Capture the cell that displays the provided text and extract its [x, y] central coordinate. 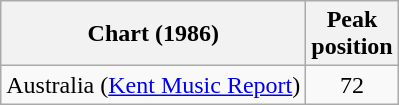
Chart (1986) [154, 34]
72 [352, 85]
Peak position [352, 34]
Australia (Kent Music Report) [154, 85]
